Find where the given text appears and provide that cell's center as [X, Y] coordinate. 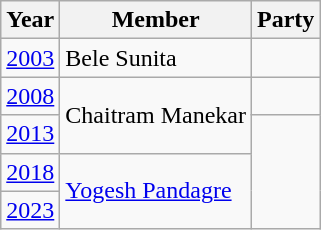
Year [30, 20]
Party [285, 20]
2008 [30, 96]
2003 [30, 58]
2018 [30, 172]
Bele Sunita [156, 58]
2023 [30, 210]
2013 [30, 134]
Chaitram Manekar [156, 115]
Member [156, 20]
Yogesh Pandagre [156, 191]
